Capture the cell that displays the provided text and extract its [x, y] central coordinate. 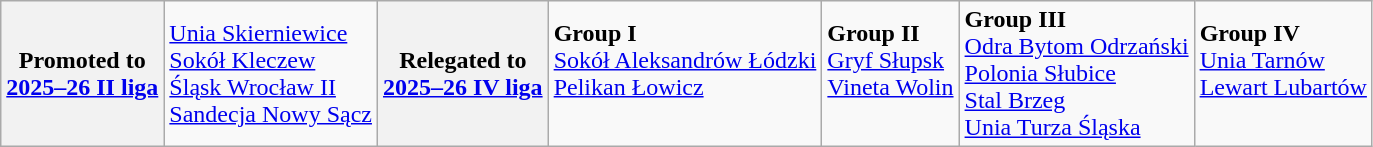
Relegated to2025–26 IV liga [462, 74]
Group III Odra Bytom Odrzański Polonia Słubice Stal Brzeg Unia Turza Śląska [1076, 74]
Group IV Unia Tarnów Lewart Lubartów [1283, 74]
Unia Skierniewice Sokół Kleczew Śląsk Wrocław II Sandecja Nowy Sącz [271, 74]
Group I Sokół Aleksandrów Łódzki Pelikan Łowicz [685, 74]
Group II Gryf Słupsk Vineta Wolin [890, 74]
Promoted to2025–26 II liga [82, 74]
